Provide the [X, Y] coordinate of the cell's center where the given text is located.  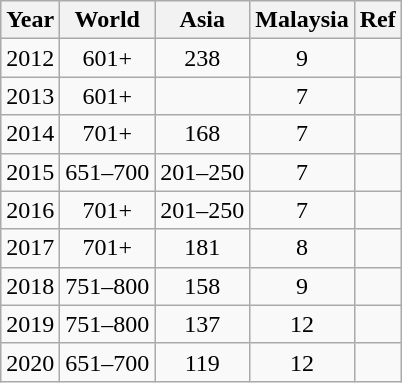
2013 [30, 96]
Asia [202, 20]
Year [30, 20]
2012 [30, 58]
181 [202, 248]
158 [202, 286]
168 [202, 134]
2020 [30, 362]
2017 [30, 248]
2019 [30, 324]
Ref [378, 20]
2015 [30, 172]
Malaysia [302, 20]
137 [202, 324]
World [108, 20]
238 [202, 58]
119 [202, 362]
2018 [30, 286]
2016 [30, 210]
8 [302, 248]
2014 [30, 134]
